Search for the cell housing the specified text and yield its [X, Y] center coordinate. 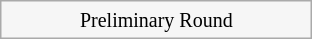
Preliminary Round [156, 20]
